Locate the cell with the specified text and output its [X, Y] center coordinate. 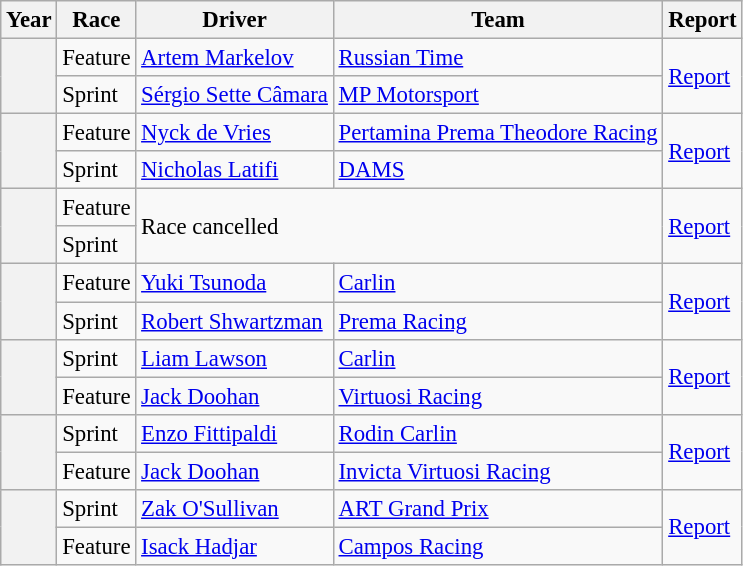
Rodin Carlin [498, 433]
Enzo Fittipaldi [234, 433]
Yuki Tsunoda [234, 283]
Liam Lawson [234, 358]
Nyck de Vries [234, 133]
DAMS [498, 170]
Race cancelled [400, 226]
Nicholas Latifi [234, 170]
Zak O'Sullivan [234, 509]
Driver [234, 20]
Russian Time [498, 58]
Prema Racing [498, 321]
Campos Racing [498, 546]
Virtuosi Racing [498, 396]
Year [29, 20]
Invicta Virtuosi Racing [498, 471]
ART Grand Prix [498, 509]
Team [498, 20]
Robert Shwartzman [234, 321]
Sérgio Sette Câmara [234, 95]
MP Motorsport [498, 95]
Race [96, 20]
Artem Markelov [234, 58]
Pertamina Prema Theodore Racing [498, 133]
Isack Hadjar [234, 546]
